From the cell containing the given text, extract its center point as [X, Y] coordinate. 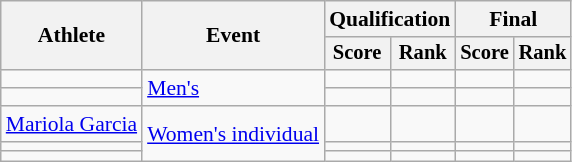
Men's [233, 88]
Mariola Garcia [72, 124]
Athlete [72, 36]
Event [233, 36]
Final [513, 19]
Qualification [390, 19]
Women's individual [233, 134]
